Capture the cell that displays the provided text and extract its (x, y) central coordinate. 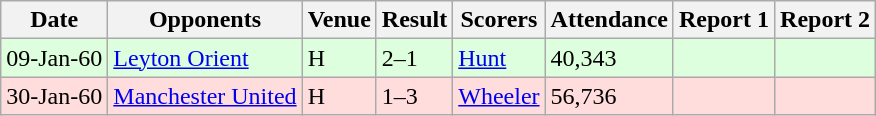
09-Jan-60 (54, 58)
Report 1 (724, 20)
2–1 (414, 58)
Leyton Orient (205, 58)
40,343 (609, 58)
Scorers (499, 20)
Result (414, 20)
Manchester United (205, 96)
Date (54, 20)
Attendance (609, 20)
Venue (339, 20)
30-Jan-60 (54, 96)
1–3 (414, 96)
Report 2 (826, 20)
Opponents (205, 20)
56,736 (609, 96)
Hunt (499, 58)
Wheeler (499, 96)
